Scan for the cell matching the given text and deliver its (X, Y) coordinate at center. 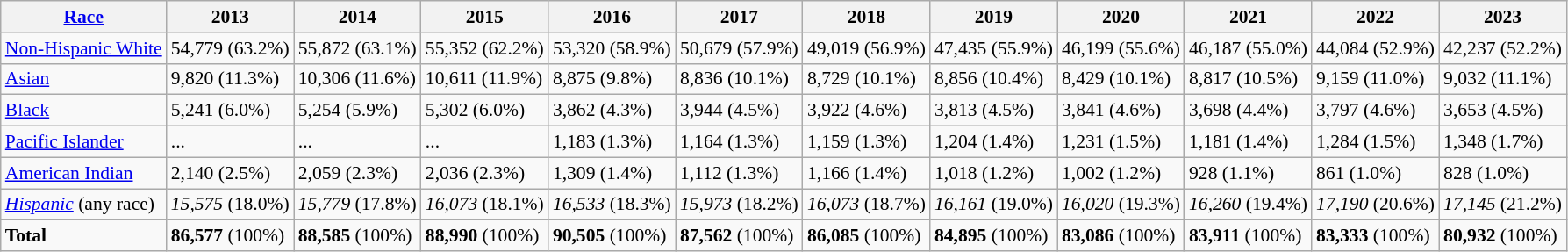
87,562 (100%) (739, 236)
8,836 (10.1%) (739, 79)
Black (84, 111)
83,333 (100%) (1376, 236)
10,306 (11.6%) (358, 79)
861 (1.0%) (1376, 173)
2019 (993, 17)
83,086 (100%) (1121, 236)
15,973 (18.2%) (739, 205)
50,679 (57.9%) (739, 48)
86,577 (100%) (230, 236)
86,085 (100%) (867, 236)
2023 (1502, 17)
17,190 (20.6%) (1376, 205)
2,036 (2.3%) (484, 173)
1,231 (1.5%) (1121, 142)
83,911 (100%) (1248, 236)
1,181 (1.4%) (1248, 142)
3,862 (4.3%) (612, 111)
1,002 (1.2%) (1121, 173)
Pacific Islander (84, 142)
8,429 (10.1%) (1121, 79)
16,073 (18.1%) (484, 205)
3,797 (4.6%) (1376, 111)
1,309 (1.4%) (612, 173)
3,653 (4.5%) (1502, 111)
88,585 (100%) (358, 236)
46,199 (55.6%) (1121, 48)
3,698 (4.4%) (1248, 111)
2013 (230, 17)
828 (1.0%) (1502, 173)
88,990 (100%) (484, 236)
9,032 (11.1%) (1502, 79)
1,348 (1.7%) (1502, 142)
5,254 (5.9%) (358, 111)
1,166 (1.4%) (867, 173)
16,533 (18.3%) (612, 205)
17,145 (21.2%) (1502, 205)
80,932 (100%) (1502, 236)
16,161 (19.0%) (993, 205)
3,813 (4.5%) (993, 111)
15,575 (18.0%) (230, 205)
46,187 (55.0%) (1248, 48)
2,059 (2.3%) (358, 173)
5,302 (6.0%) (484, 111)
1,284 (1.5%) (1376, 142)
16,260 (19.4%) (1248, 205)
15,779 (17.8%) (358, 205)
8,875 (9.8%) (612, 79)
84,895 (100%) (993, 236)
47,435 (55.9%) (993, 48)
44,084 (52.9%) (1376, 48)
5,241 (6.0%) (230, 111)
Total (84, 236)
8,817 (10.5%) (1248, 79)
10,611 (11.9%) (484, 79)
3,922 (4.6%) (867, 111)
49,019 (56.9%) (867, 48)
1,164 (1.3%) (739, 142)
53,320 (58.9%) (612, 48)
16,020 (19.3%) (1121, 205)
54,779 (63.2%) (230, 48)
2018 (867, 17)
1,018 (1.2%) (993, 173)
9,159 (11.0%) (1376, 79)
2017 (739, 17)
Non-Hispanic White (84, 48)
2020 (1121, 17)
1,183 (1.3%) (612, 142)
2016 (612, 17)
9,820 (11.3%) (230, 79)
928 (1.1%) (1248, 173)
55,352 (62.2%) (484, 48)
2021 (1248, 17)
2022 (1376, 17)
90,505 (100%) (612, 236)
1,112 (1.3%) (739, 173)
2,140 (2.5%) (230, 173)
Race (84, 17)
55,872 (63.1%) (358, 48)
American Indian (84, 173)
1,159 (1.3%) (867, 142)
3,944 (4.5%) (739, 111)
42,237 (52.2%) (1502, 48)
8,856 (10.4%) (993, 79)
2014 (358, 17)
1,204 (1.4%) (993, 142)
16,073 (18.7%) (867, 205)
Hispanic (any race) (84, 205)
2015 (484, 17)
8,729 (10.1%) (867, 79)
3,841 (4.6%) (1121, 111)
Asian (84, 79)
